Capture the cell that displays the provided text and extract its (X, Y) central coordinate. 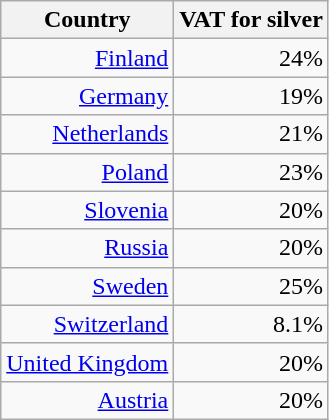
21% (252, 134)
Austria (88, 400)
Sweden (88, 286)
8.1% (252, 324)
Slovenia (88, 210)
Switzerland (88, 324)
Poland (88, 172)
Netherlands (88, 134)
VAT for silver (252, 20)
Finland (88, 58)
23% (252, 172)
United Kingdom (88, 362)
25% (252, 286)
Germany (88, 96)
Russia (88, 248)
19% (252, 96)
24% (252, 58)
Country (88, 20)
